Scan for the cell matching the given text and deliver its (x, y) coordinate at center. 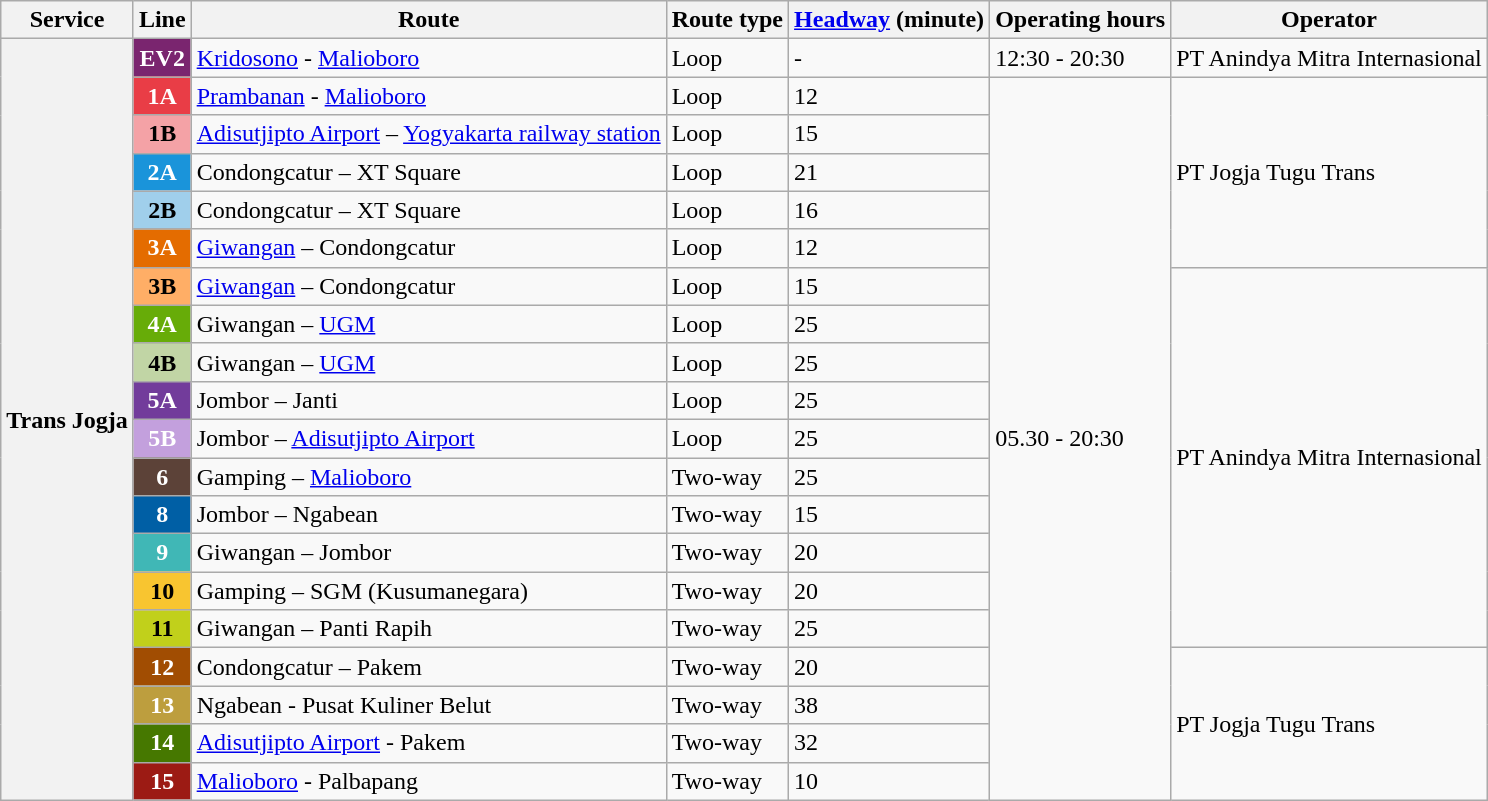
Jombor – Adisutjipto Airport (428, 438)
Gamping – SGM (Kusumanegara) (428, 591)
Route (428, 20)
Malioboro - Palbapang (428, 781)
05.30 - 20:30 (1080, 438)
4A (162, 324)
32 (890, 743)
14 (162, 743)
Condongcatur – Pakem (428, 667)
Prambanan - Malioboro (428, 96)
21 (890, 172)
Line (162, 20)
Giwangan – Panti Rapih (428, 629)
11 (162, 629)
Jombor – Janti (428, 400)
Gamping – Malioboro (428, 477)
Jombor – Ngabean (428, 515)
38 (890, 705)
4B (162, 362)
3B (162, 286)
1A (162, 96)
Giwangan – Jombor (428, 553)
9 (162, 553)
Trans Jogja (68, 420)
1B (162, 134)
Adisutjipto Airport - Pakem (428, 743)
2A (162, 172)
Headway (minute) (890, 20)
5A (162, 400)
Ngabean - Pusat Kuliner Belut (428, 705)
Operating hours (1080, 20)
EV2 (162, 58)
8 (162, 515)
Operator (1330, 20)
Kridosono - Malioboro (428, 58)
13 (162, 705)
Route type (727, 20)
3A (162, 248)
16 (890, 210)
6 (162, 477)
Service (68, 20)
Adisutjipto Airport – Yogyakarta railway station (428, 134)
2B (162, 210)
5B (162, 438)
12:30 - 20:30 (1080, 58)
- (890, 58)
